Extract the [X, Y] coordinate from the center of the cell holding the provided text.  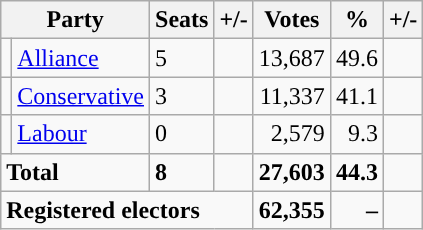
Labour [81, 134]
11,337 [292, 96]
Alliance [81, 58]
Votes [292, 20]
62,355 [292, 210]
Conservative [81, 96]
5 [182, 58]
13,687 [292, 58]
– [356, 210]
0 [182, 134]
Total [76, 172]
8 [182, 172]
2,579 [292, 134]
27,603 [292, 172]
3 [182, 96]
44.3 [356, 172]
% [356, 20]
Party [76, 20]
Registered electors [128, 210]
49.6 [356, 58]
41.1 [356, 96]
Seats [182, 20]
9.3 [356, 134]
